Pinpoint the cell where the given text exists, returning its [X, Y] midpoint coordinate. 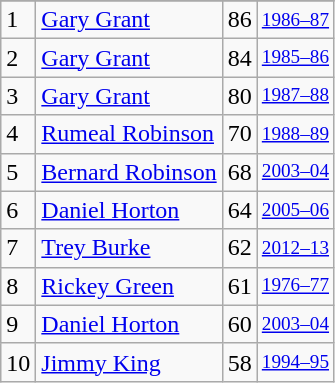
58 [240, 362]
1994–95 [295, 362]
80 [240, 96]
Bernard Robinson [129, 172]
6 [18, 210]
1976–77 [295, 286]
60 [240, 324]
3 [18, 96]
Jimmy King [129, 362]
2 [18, 58]
61 [240, 286]
2012–13 [295, 248]
4 [18, 134]
1986–87 [295, 20]
70 [240, 134]
7 [18, 248]
1988–89 [295, 134]
Trey Burke [129, 248]
9 [18, 324]
64 [240, 210]
8 [18, 286]
5 [18, 172]
10 [18, 362]
Rumeal Robinson [129, 134]
1 [18, 20]
1987–88 [295, 96]
86 [240, 20]
68 [240, 172]
84 [240, 58]
2005–06 [295, 210]
Rickey Green [129, 286]
1985–86 [295, 58]
62 [240, 248]
